For the text-containing cell, return its midpoint in (X, Y) coordinate format. 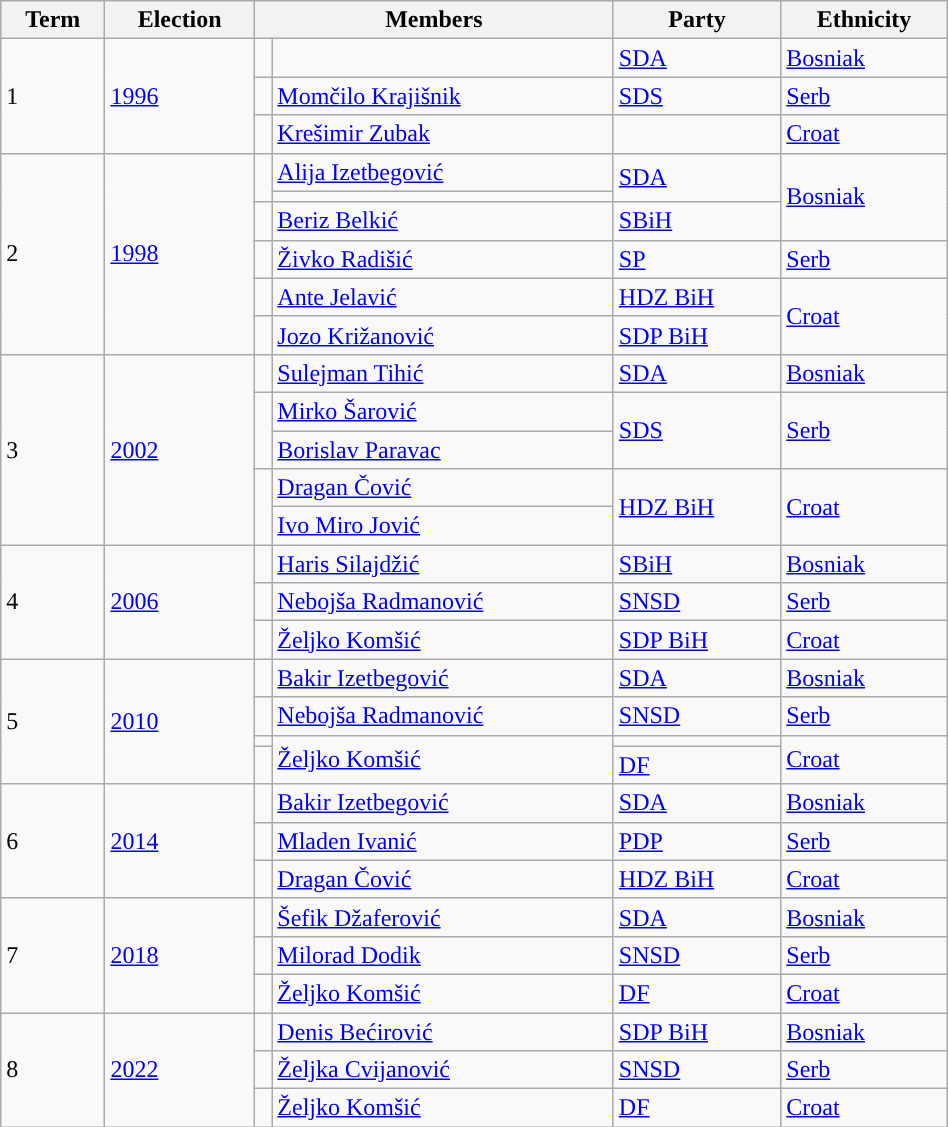
Beriz Belkić (442, 221)
2018 (180, 955)
Borislav Paravac (442, 449)
Živko Radišić (442, 259)
7 (53, 955)
Members (434, 20)
Željka Cvijanović (442, 1070)
Mirko Šarović (442, 411)
1 (53, 96)
1998 (180, 254)
Mladen Ivanić (442, 841)
2002 (180, 449)
8 (53, 1069)
Krešimir Zubak (442, 134)
2006 (180, 602)
Denis Bećirović (442, 1031)
Ante Jelavić (442, 297)
3 (53, 449)
4 (53, 602)
Ivo Miro Jović (442, 526)
Ethnicity (864, 20)
5 (53, 722)
Party (696, 20)
Haris Silajdžić (442, 564)
Election (180, 20)
SP (696, 259)
2010 (180, 722)
Milorad Dodik (442, 955)
6 (53, 841)
2022 (180, 1069)
Alija Izetbegović (442, 172)
1996 (180, 96)
Term (53, 20)
2 (53, 254)
PDP (696, 841)
Jozo Križanović (442, 335)
Momčilo Krajišnik (442, 96)
Šefik Džaferović (442, 917)
Sulejman Tihić (442, 373)
2014 (180, 841)
